Search for the cell housing the specified text and yield its [X, Y] center coordinate. 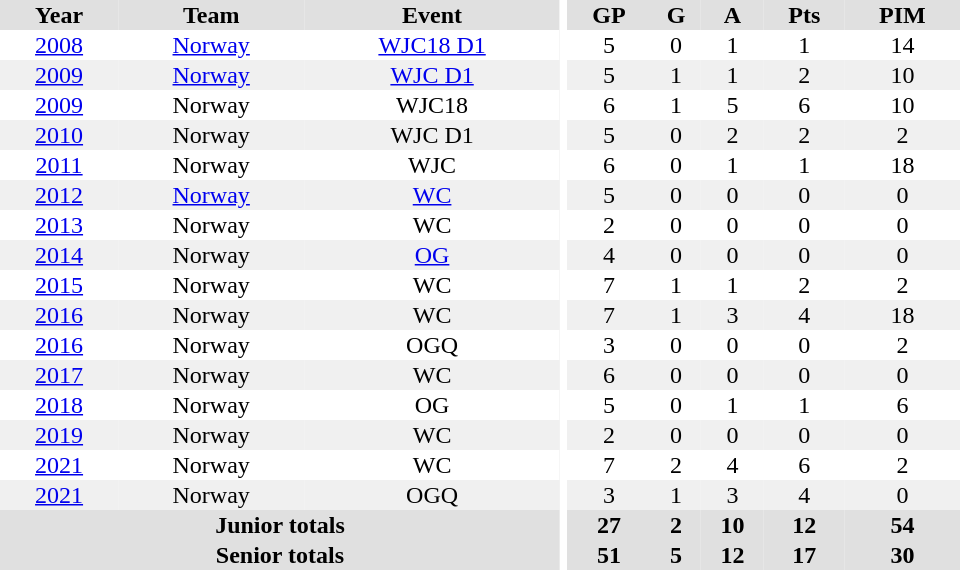
Pts [804, 15]
17 [804, 555]
2010 [59, 135]
WJC18 [432, 105]
Team [211, 15]
2014 [59, 255]
Year [59, 15]
A [732, 15]
2013 [59, 225]
2011 [59, 165]
27 [609, 525]
2012 [59, 195]
WJC [432, 165]
51 [609, 555]
PIM [902, 15]
30 [902, 555]
54 [902, 525]
Junior totals [280, 525]
2018 [59, 405]
2008 [59, 45]
Event [432, 15]
2017 [59, 375]
Senior totals [280, 555]
2019 [59, 435]
GP [609, 15]
G [676, 15]
WJC18 D1 [432, 45]
2015 [59, 285]
14 [902, 45]
